Pinpoint the cell where the given text exists, returning its [x, y] midpoint coordinate. 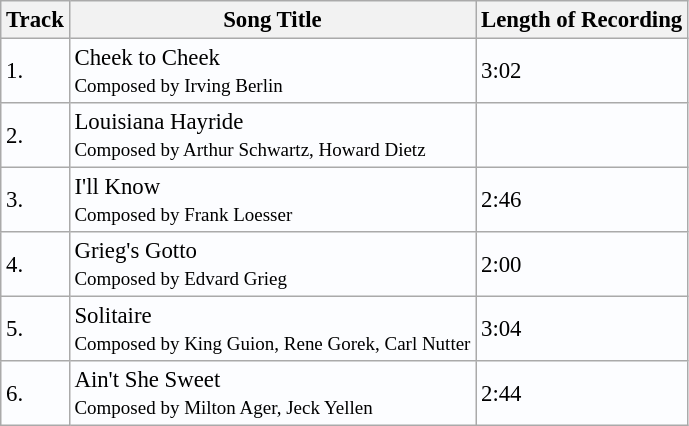
3:02 [582, 72]
3. [35, 200]
Length of Recording [582, 20]
2:00 [582, 264]
2. [35, 136]
Song Title [272, 20]
Louisiana HayrideComposed by Arthur Schwartz, Howard Dietz [272, 136]
Track [35, 20]
4. [35, 264]
3:04 [582, 330]
5. [35, 330]
Cheek to CheekComposed by Irving Berlin [272, 72]
2:46 [582, 200]
I'll KnowComposed by Frank Loesser [272, 200]
1. [35, 72]
Grieg's GottoComposed by Edvard Grieg [272, 264]
SolitaireComposed by King Guion, Rene Gorek, Carl Nutter [272, 330]
